Return (x, y) of the center of cell containing provided text 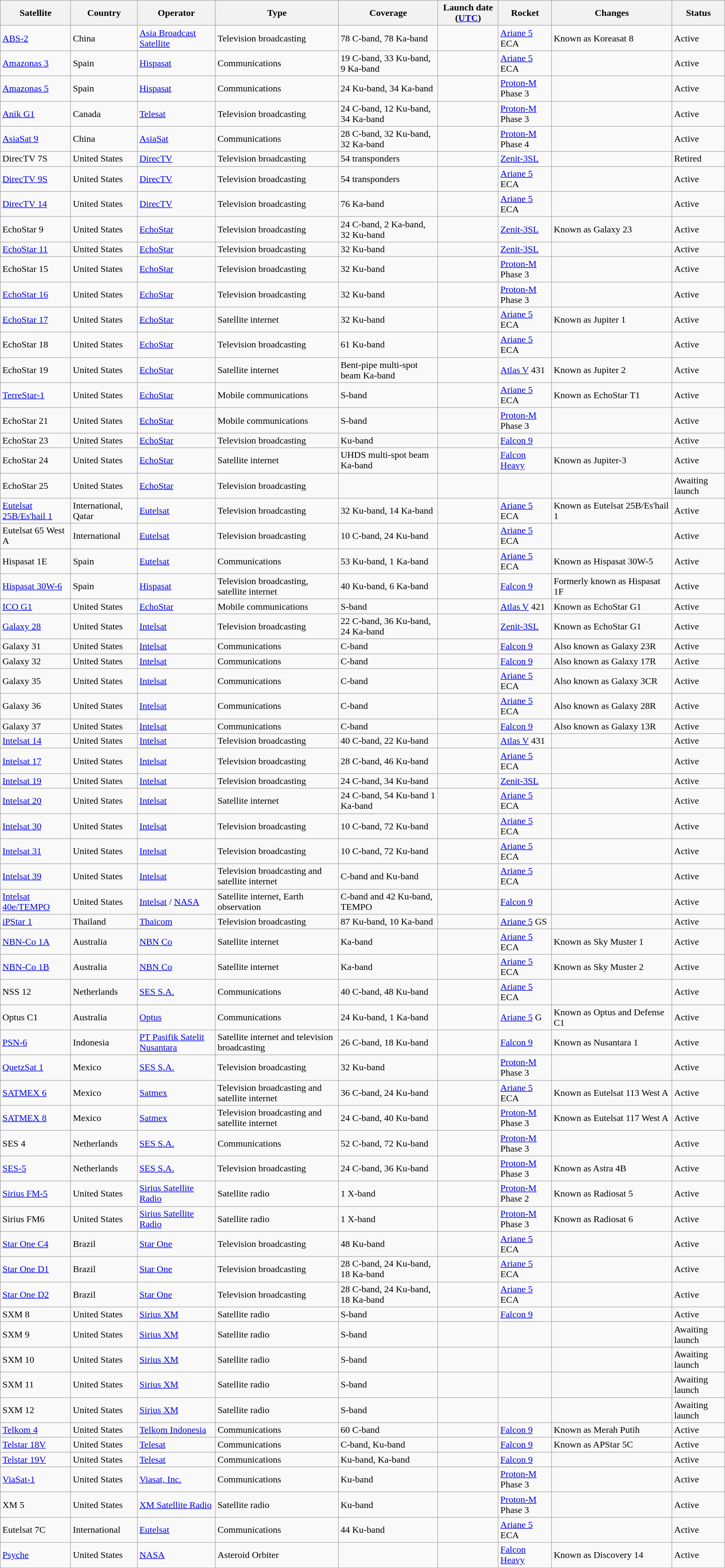
Known as Sky Muster 2 (612, 967)
Ku-band, Ka-band (388, 1460)
26 C-band, 18 Ku-band (388, 1043)
ABS-2 (36, 38)
40 C-band, 48 Ku-band (388, 992)
Known as Hispasat 30W-5 (612, 561)
Known as Jupiter 1 (612, 320)
40 Ku-band, 6 Ka-band (388, 586)
UHDS multi-spot beam Ka-band (388, 460)
NASA (176, 1555)
XM Satellite Radio (176, 1504)
NBN-Co 1A (36, 941)
QuetzSat 1 (36, 1068)
52 C-band, 72 Ku-band (388, 1143)
EchoStar 16 (36, 294)
Star One D2 (36, 1295)
Known as Radiosat 6 (612, 1219)
Intelsat 40e/TEMPO (36, 902)
Operator (176, 13)
Star One C4 (36, 1244)
24 C-band, 40 Ku-band (388, 1118)
ICO G1 (36, 606)
C-band and 42 Ku-band, TEMPO (388, 902)
87 Ku-band, 10 Ka-band (388, 922)
EchoStar 15 (36, 269)
24 C-band, 34 Ku-band (388, 781)
AsiaSat (176, 139)
Atlas V 421 (525, 606)
DirecTV 9S (36, 179)
Proton-M Phase 4 (525, 139)
40 C-band, 22 Ku-band (388, 741)
36 C-band, 24 Ku-band (388, 1093)
EchoStar 19 (36, 370)
Eutelsat 65 West A (36, 536)
Known as Eutelsat 113 West A (612, 1093)
SXM 8 (36, 1314)
24 Ku-band, 1 Ka-band (388, 1017)
Rocket (525, 13)
Intelsat 30 (36, 826)
Asia Broadcast Satellite (176, 38)
32 Ku-band, 14 Ka-band (388, 511)
Optus C1 (36, 1017)
EchoStar 23 (36, 440)
SXM 10 (36, 1360)
Intelsat 39 (36, 876)
Known as Eutelsat 25B/Es'hail 1 (612, 511)
Known as Discovery 14 (612, 1555)
Also known as Galaxy 23R (612, 646)
ViaSat-1 (36, 1480)
Also known as Galaxy 28R (612, 707)
Galaxy 35 (36, 681)
Amazonas 3 (36, 64)
24 C-band, 12 Ku-band, 34 Ka-band (388, 114)
22 C-band, 36 Ku-band, 24 Ka-band (388, 626)
53 Ku-band, 1 Ka-band (388, 561)
EchoStar 21 (36, 421)
Country (104, 13)
Sirius FM6 (36, 1219)
Telstar 18V (36, 1445)
Canada (104, 114)
Known as Radiosat 5 (612, 1194)
Known as Merah Putih (612, 1430)
Star One D1 (36, 1269)
EchoStar 11 (36, 249)
Satellite (36, 13)
SATMEX 8 (36, 1118)
24 C-band, 2 Ka-band, 32 Ku-band (388, 229)
Hispasat 30W-6 (36, 586)
Also known as Galaxy 3CR (612, 681)
Coverage (388, 13)
Known as Sky Muster 1 (612, 941)
Indonesia (104, 1043)
Eutelsat 7C (36, 1530)
EchoStar 18 (36, 345)
Anik G1 (36, 114)
Known as Nusantara 1 (612, 1043)
28 C-band, 46 Ku-band (388, 761)
19 C-band, 33 Ku-band, 9 Ka-band (388, 64)
Known as Eutelsat 117 West A (612, 1118)
Asteroid Orbiter (277, 1555)
76 Ka-band (388, 204)
Known as Jupiter-3 (612, 460)
Type (277, 13)
48 Ku-band (388, 1244)
Intelsat / NASA (176, 902)
28 C-band, 32 Ku-band, 32 Ka-band (388, 139)
Known as EchoStar T1 (612, 395)
AsiaSat 9 (36, 139)
NSS 12 (36, 992)
PT Pasifik Satelit Nusantara (176, 1043)
Bent-pipe multi-spot beam Ka-band (388, 370)
Thailand (104, 922)
SXM 9 (36, 1334)
iPStar 1 (36, 922)
Viasat, Inc. (176, 1480)
Hispasat 1E (36, 561)
78 C-band, 78 Ka-band (388, 38)
Also known as Galaxy 13R (612, 726)
Launch date (UTC) (468, 13)
SXM 11 (36, 1384)
Telkom Indonesia (176, 1430)
EchoStar 25 (36, 486)
Known as Optus and Defense C1 (612, 1017)
24 C-band, 54 Ku-band 1 Ka-band (388, 801)
24 C-band, 36 Ku-band (388, 1168)
DirecTV 14 (36, 204)
Amazonas 5 (36, 88)
60 C-band (388, 1430)
Also known as Galaxy 17R (612, 661)
61 Ku-band (388, 345)
Ariane 5 GS (525, 922)
EchoStar 24 (36, 460)
Formerly known as Hispasat 1F (612, 586)
Optus (176, 1017)
Status (698, 13)
Proton-M Phase 2 (525, 1194)
SXM 12 (36, 1410)
XM 5 (36, 1504)
International, Qatar (104, 511)
10 C-band, 24 Ku-band (388, 536)
Known as Jupiter 2 (612, 370)
Satellite internet and television broadcasting (277, 1043)
Sirius FM-5 (36, 1194)
Eutelsat 25B/Es'hail 1 (36, 511)
Known as Koreasat 8 (612, 38)
Known as APStar 5C (612, 1445)
Telkom 4 (36, 1430)
DirecTV 7S (36, 159)
Galaxy 28 (36, 626)
Intelsat 19 (36, 781)
Retired (698, 159)
44 Ku-band (388, 1530)
SES-5 (36, 1168)
Intelsat 31 (36, 851)
Television broadcasting, satellite internet (277, 586)
Intelsat 20 (36, 801)
SES 4 (36, 1143)
PSN-6 (36, 1043)
Galaxy 32 (36, 661)
Known as Astra 4B (612, 1168)
Psyche (36, 1555)
Intelsat 14 (36, 741)
C-band and Ku-band (388, 876)
NBN-Co 1B (36, 967)
Changes (612, 13)
EchoStar 17 (36, 320)
Ariane 5 G (525, 1017)
C-band, Ku-band (388, 1445)
EchoStar 9 (36, 229)
TerreStar-1 (36, 395)
SATMEX 6 (36, 1093)
Telstar 19V (36, 1460)
Thaicom (176, 922)
Intelsat 17 (36, 761)
Galaxy 37 (36, 726)
Satellite internet, Earth observation (277, 902)
Known as Galaxy 23 (612, 229)
Galaxy 31 (36, 646)
Galaxy 36 (36, 707)
24 Ku-band, 34 Ka-band (388, 88)
